Locate the cell with the specified text and output its [X, Y] center coordinate. 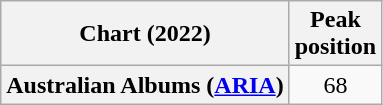
Peakposition [335, 34]
Australian Albums (ARIA) [145, 85]
Chart (2022) [145, 34]
68 [335, 85]
